For the text-containing cell, return its midpoint in [x, y] coordinate format. 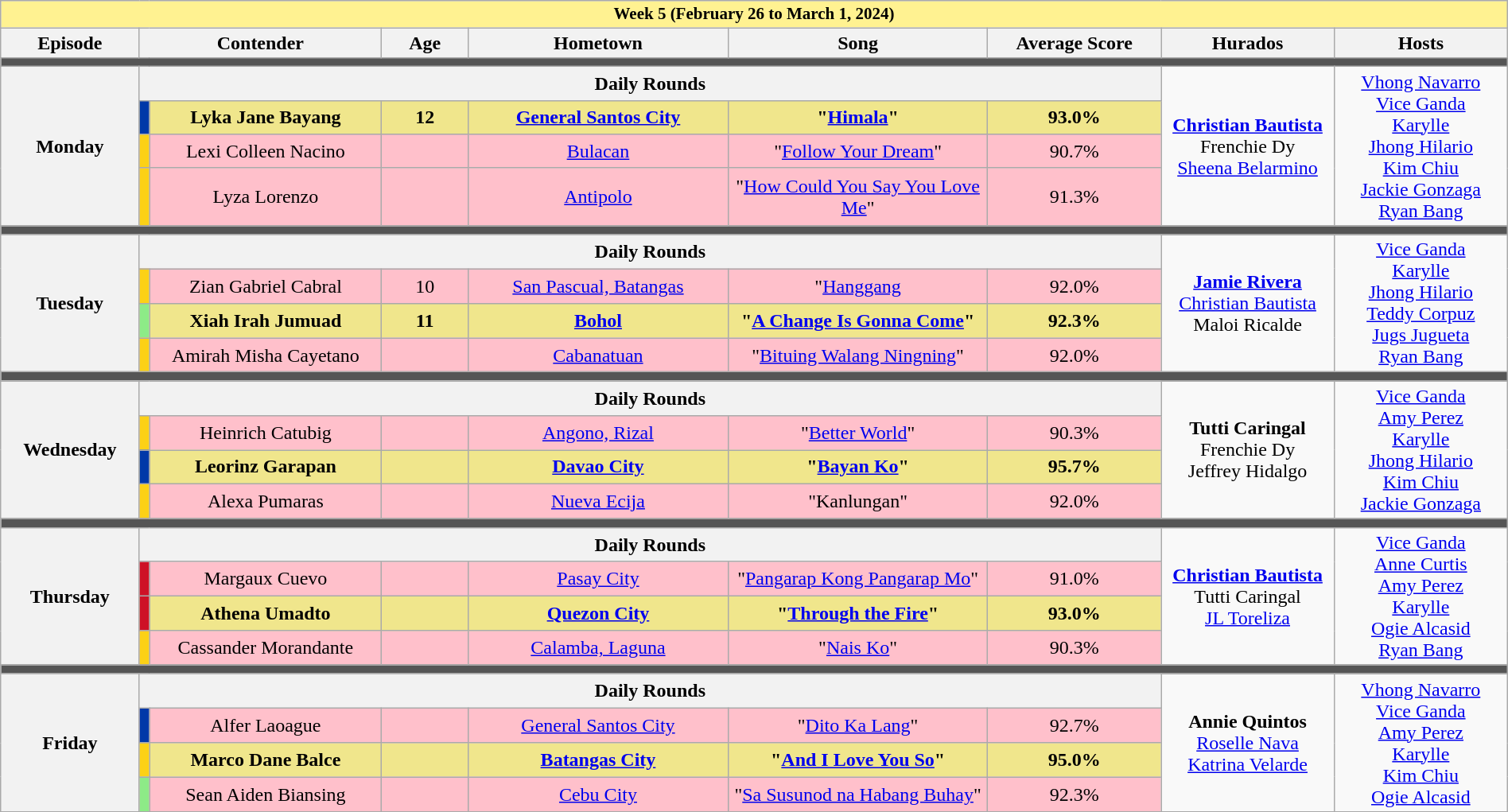
Quezon City [598, 614]
Antipolo [598, 197]
Alfer Laoague [266, 725]
Zian Gabriel Cabral [266, 286]
Christian BautistaTutti CaringalJL Toreliza [1248, 596]
92.7% [1075, 725]
Jamie RiveraChristian BautistaMaloi Ricalde [1248, 304]
Bulacan [598, 151]
Bohol [598, 320]
Vice GandaAnne CurtisAmy PerezKarylleOgie AlcasidRyan Bang [1421, 596]
Cabanatuan [598, 355]
95.0% [1075, 760]
Angono, Rizal [598, 433]
Cassander Morandante [266, 647]
Vhong NavarroVice GandaAmy PerezKarylleKim ChiuOgie Alcasid [1421, 743]
Contender [261, 43]
Vice GandaAmy PerezKarylleJhong HilarioKim ChiuJackie Gonzaga [1421, 450]
Age [425, 43]
Song [857, 43]
91.3% [1075, 197]
Pasay City [598, 579]
Vice GandaKarylleJhong HilarioTeddy CorpuzJugs JuguetaRyan Bang [1421, 304]
Sean Aiden Biansing [266, 794]
"Follow Your Dream" [857, 151]
Alexa Pumaras [266, 501]
Davao City [598, 468]
Batangas City [598, 760]
Lyza Lorenzo [266, 197]
12 [425, 117]
91.0% [1075, 579]
Annie QuintosRoselle NavaKatrina Velarde [1248, 743]
Hometown [598, 43]
95.7% [1075, 468]
Amirah Misha Cayetano [266, 355]
"Bituing Walang Ningning" [857, 355]
Christian BautistaFrenchie DySheena Belarmino [1248, 146]
Marco Dane Balce [266, 760]
Monday [70, 146]
Athena Umadto [266, 614]
"Dito Ka Lang" [857, 725]
"Pangarap Kong Pangarap Mo" [857, 579]
"Kanlungan" [857, 501]
Margaux Cuevo [266, 579]
Hurados [1248, 43]
Hosts [1421, 43]
Xiah Irah Jumuad [266, 320]
"Hanggang [857, 286]
Calamba, Laguna [598, 647]
"Better World" [857, 433]
11 [425, 320]
Wednesday [70, 450]
Tutti CaringalFrenchie DyJeffrey Hidalgo [1248, 450]
Lexi Colleen Nacino [266, 151]
"Through the Fire" [857, 614]
"How Could You Say You Love Me" [857, 197]
Heinrich Catubig [266, 433]
Tuesday [70, 304]
"Sa Susunod na Habang Buhay" [857, 794]
"Nais Ko" [857, 647]
"A Change Is Gonna Come" [857, 320]
Lyka Jane Bayang [266, 117]
Nueva Ecija [598, 501]
Vhong NavarroVice GandaKarylleJhong HilarioKim ChiuJackie GonzagaRyan Bang [1421, 146]
"Bayan Ko" [857, 468]
Week 5 (February 26 to March 1, 2024) [754, 14]
Thursday [70, 596]
Cebu City [598, 794]
San Pascual, Batangas [598, 286]
10 [425, 286]
Friday [70, 743]
Leorinz Garapan [266, 468]
90.7% [1075, 151]
"And I Love You So" [857, 760]
Episode [70, 43]
"Himala" [857, 117]
Average Score [1075, 43]
